Scan for the cell matching the given text and deliver its (X, Y) coordinate at center. 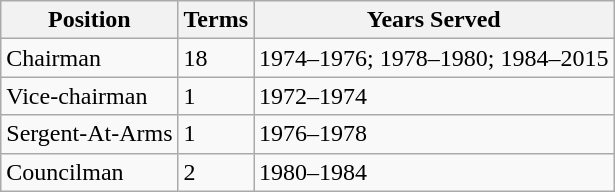
1972–1974 (434, 96)
Chairman (90, 58)
Terms (216, 20)
1974–1976; 1978–1980; 1984–2015 (434, 58)
Position (90, 20)
1980–1984 (434, 172)
Years Served (434, 20)
Vice-chairman (90, 96)
1976–1978 (434, 134)
18 (216, 58)
2 (216, 172)
Councilman (90, 172)
Sergent-At-Arms (90, 134)
